Determine the (x, y) coordinate at the center of the cell enclosing the given text.  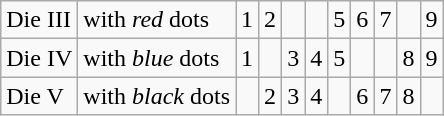
with red dots (157, 20)
Die III (40, 20)
with black dots (157, 96)
Die V (40, 96)
with blue dots (157, 58)
Die IV (40, 58)
